Determine the (X, Y) coordinate at the center of the cell enclosing the given text.  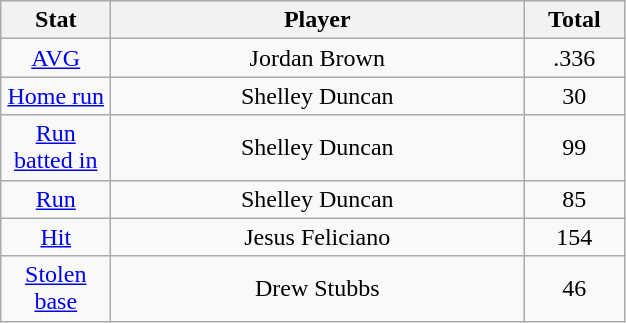
Jordan Brown (318, 58)
.336 (574, 58)
Run batted in (56, 148)
Home run (56, 96)
Player (318, 20)
Jesus Feliciano (318, 237)
99 (574, 148)
46 (574, 288)
Hit (56, 237)
Drew Stubbs (318, 288)
154 (574, 237)
Run (56, 199)
85 (574, 199)
30 (574, 96)
Total (574, 20)
AVG (56, 58)
Stolen base (56, 288)
Stat (56, 20)
